Pinpoint the cell where the given text exists, returning its [X, Y] midpoint coordinate. 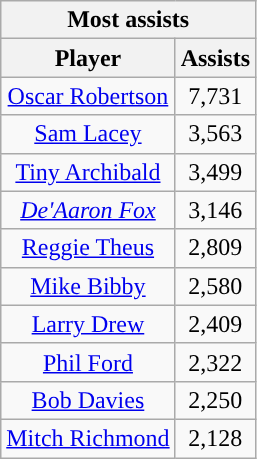
7,731 [215, 96]
3,146 [215, 210]
2,128 [215, 438]
Assists [215, 58]
Reggie Theus [88, 248]
Mitch Richmond [88, 438]
3,499 [215, 172]
2,250 [215, 400]
2,409 [215, 324]
Oscar Robertson [88, 96]
2,322 [215, 362]
3,563 [215, 134]
Tiny Archibald [88, 172]
Mike Bibby [88, 286]
Phil Ford [88, 362]
2,580 [215, 286]
Sam Lacey [88, 134]
De'Aaron Fox [88, 210]
Most assists [128, 20]
Bob Davies [88, 400]
Larry Drew [88, 324]
2,809 [215, 248]
Player [88, 58]
